Locate the cell with the specified text and output its (X, Y) center coordinate. 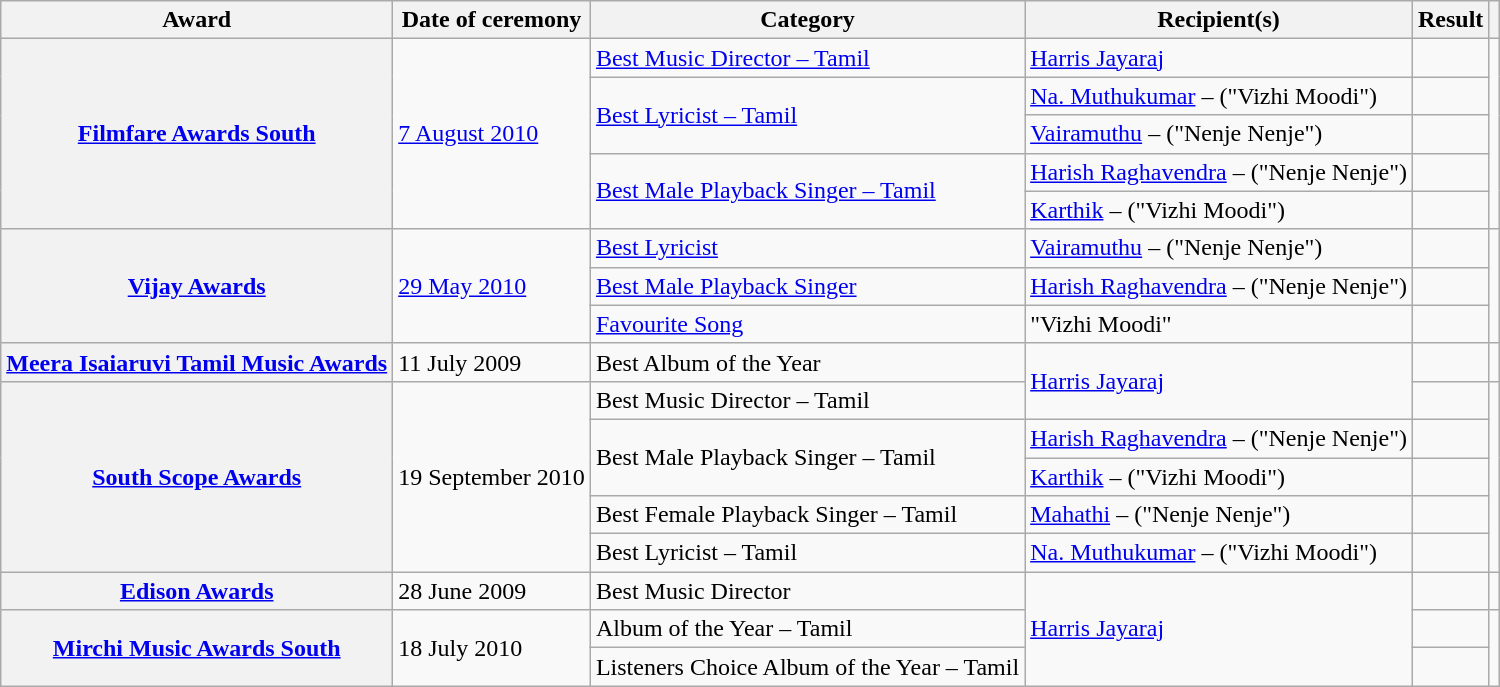
Category (807, 20)
Best Album of the Year (807, 362)
Best Lyricist (807, 248)
Date of ceremony (492, 20)
Recipient(s) (1219, 20)
29 May 2010 (492, 286)
Mirchi Music Awards South (197, 648)
Mahathi – ("Nenje Nenje") (1219, 515)
19 September 2010 (492, 476)
Meera Isaiaruvi Tamil Music Awards (197, 362)
Album of the Year – Tamil (807, 629)
Award (197, 20)
Edison Awards (197, 591)
South Scope Awards (197, 476)
Vijay Awards (197, 286)
"Vizhi Moodi" (1219, 324)
28 June 2009 (492, 591)
Best Music Director (807, 591)
Listeners Choice Album of the Year – Tamil (807, 667)
7 August 2010 (492, 134)
Best Female Playback Singer – Tamil (807, 515)
Result (1450, 20)
Best Male Playback Singer (807, 286)
18 July 2010 (492, 648)
11 July 2009 (492, 362)
Filmfare Awards South (197, 134)
Favourite Song (807, 324)
